From the cell containing the given text, extract its center point as (X, Y) coordinate. 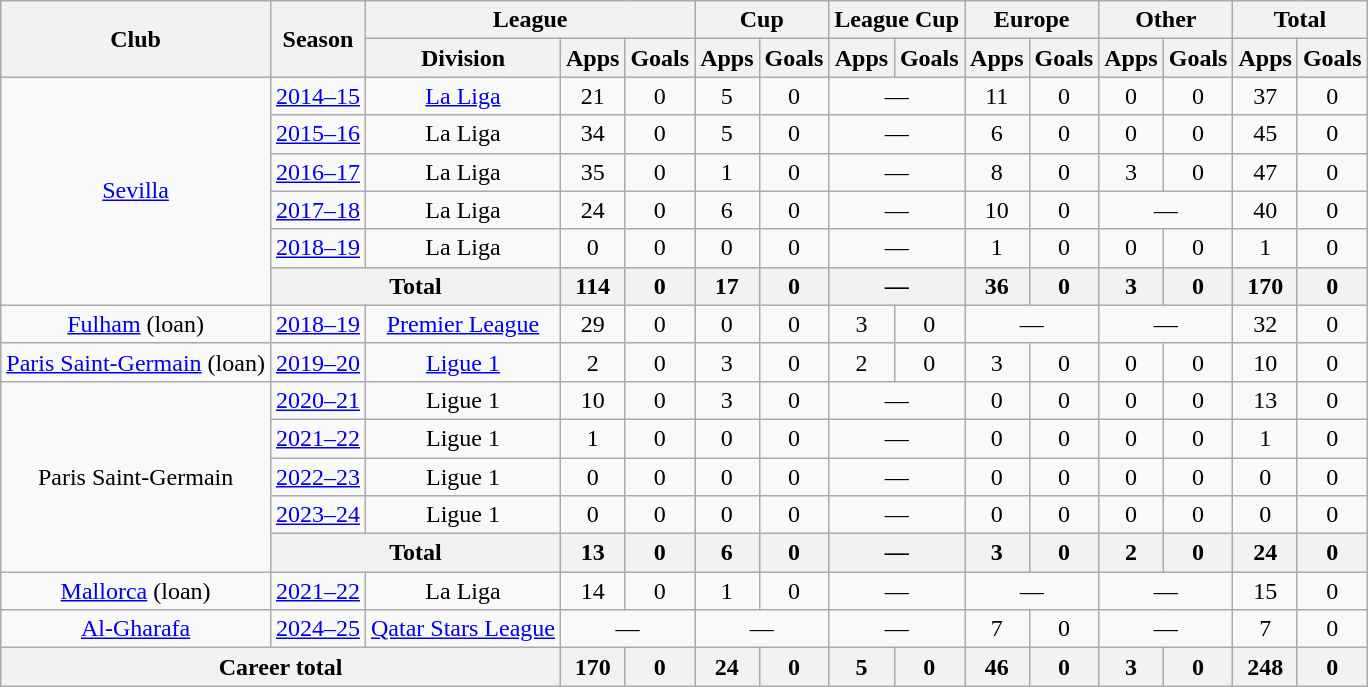
Division (462, 58)
Premier League (462, 324)
21 (592, 96)
2015–16 (318, 134)
37 (1265, 96)
2024–25 (318, 629)
Qatar Stars League (462, 629)
11 (997, 96)
45 (1265, 134)
32 (1265, 324)
Paris Saint-Germain (loan) (136, 362)
8 (997, 172)
2016–17 (318, 172)
Career total (281, 667)
Season (318, 39)
114 (592, 286)
Europe (1032, 20)
46 (997, 667)
2023–24 (318, 515)
17 (727, 286)
35 (592, 172)
40 (1265, 210)
47 (1265, 172)
2020–21 (318, 400)
Paris Saint-Germain (136, 476)
36 (997, 286)
Club (136, 39)
Al-Gharafa (136, 629)
League (530, 20)
34 (592, 134)
29 (592, 324)
Other (1166, 20)
2022–23 (318, 477)
248 (1265, 667)
2017–18 (318, 210)
Cup (762, 20)
14 (592, 591)
League Cup (897, 20)
Sevilla (136, 191)
Mallorca (loan) (136, 591)
2019–20 (318, 362)
Fulham (loan) (136, 324)
15 (1265, 591)
2014–15 (318, 96)
